Identify which cell holds the provided text, then report its [X, Y] central coordinate. 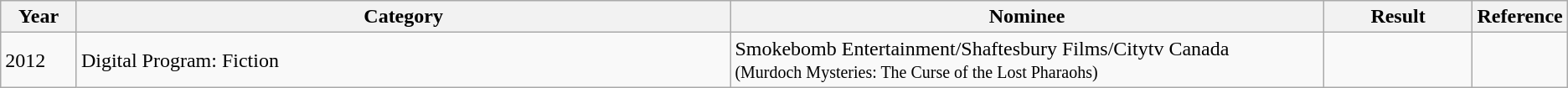
Smokebomb Entertainment/Shaftesbury Films/Citytv Canada(Murdoch Mysteries: The Curse of the Lost Pharaohs) [1027, 60]
Digital Program: Fiction [403, 60]
Category [403, 17]
2012 [39, 60]
Year [39, 17]
Nominee [1027, 17]
Reference [1519, 17]
Result [1398, 17]
